Provide the [X, Y] coordinate of the cell's center where the given text is located.  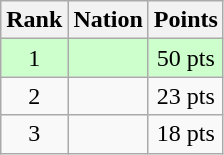
18 pts [186, 134]
Points [186, 20]
23 pts [186, 96]
Rank [34, 20]
1 [34, 58]
Nation [108, 20]
3 [34, 134]
2 [34, 96]
50 pts [186, 58]
